Scan for the cell matching the given text and deliver its [x, y] coordinate at center. 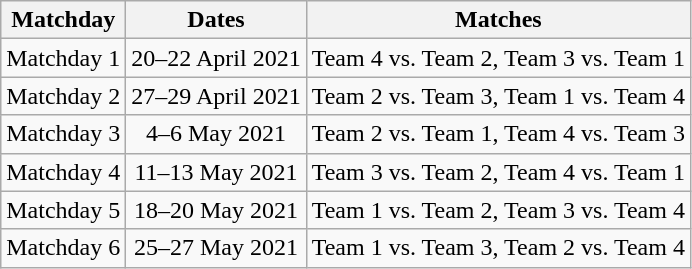
Matches [498, 20]
Matchday [64, 20]
Dates [216, 20]
25–27 May 2021 [216, 248]
Matchday 2 [64, 96]
Team 2 vs. Team 3, Team 1 vs. Team 4 [498, 96]
20–22 April 2021 [216, 58]
Team 1 vs. Team 2, Team 3 vs. Team 4 [498, 210]
Matchday 5 [64, 210]
Matchday 4 [64, 172]
Team 1 vs. Team 3, Team 2 vs. Team 4 [498, 248]
Matchday 3 [64, 134]
18–20 May 2021 [216, 210]
Team 4 vs. Team 2, Team 3 vs. Team 1 [498, 58]
Team 3 vs. Team 2, Team 4 vs. Team 1 [498, 172]
Team 2 vs. Team 1, Team 4 vs. Team 3 [498, 134]
11–13 May 2021 [216, 172]
27–29 April 2021 [216, 96]
Matchday 1 [64, 58]
4–6 May 2021 [216, 134]
Matchday 6 [64, 248]
